Determine the (x, y) coordinate at the center of the cell enclosing the given text.  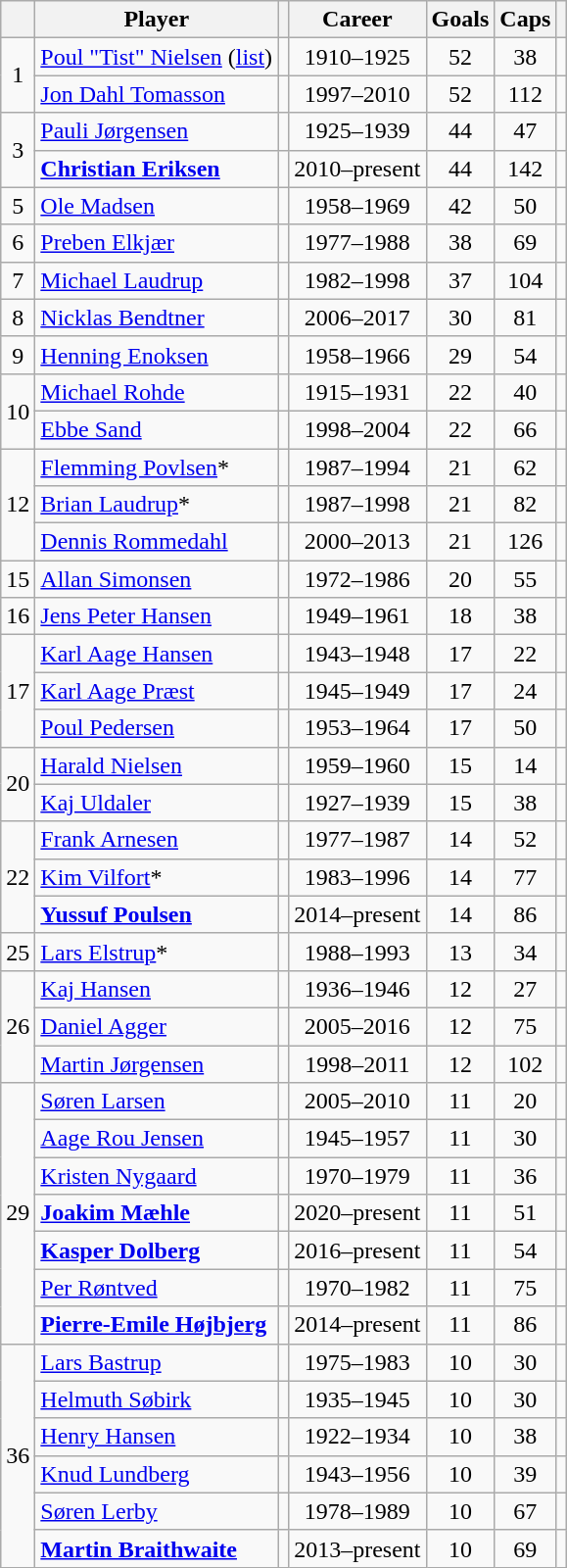
Dennis Rommedahl (157, 542)
Career (357, 20)
Jens Peter Hansen (157, 616)
Poul "Tist" Nielsen (list) (157, 57)
Kaj Uldaler (157, 803)
Ole Madsen (157, 206)
Pierre-Emile Højbjerg (157, 1325)
Yussuf Poulsen (157, 914)
Karl Aage Præst (157, 691)
126 (525, 542)
37 (460, 280)
1922–1934 (357, 1437)
Harald Nielsen (157, 765)
2000–2013 (357, 542)
1987–1998 (357, 505)
13 (460, 952)
Kristen Nygaard (157, 1176)
Allan Simonsen (157, 579)
51 (525, 1213)
1 (18, 75)
1998–2011 (357, 1063)
2020–present (357, 1213)
81 (525, 318)
82 (525, 505)
1972–1986 (357, 579)
8 (18, 318)
142 (525, 169)
6 (18, 243)
1915–1931 (357, 392)
42 (460, 206)
104 (525, 280)
1959–1960 (357, 765)
Søren Lerby (157, 1511)
67 (525, 1511)
26 (18, 1026)
1935–1945 (357, 1399)
1998–2004 (357, 429)
18 (460, 616)
5 (18, 206)
1943–1956 (357, 1474)
1975–1983 (357, 1362)
2005–2016 (357, 1026)
Søren Larsen (157, 1102)
1988–1993 (357, 952)
1953–1964 (357, 728)
Caps (525, 20)
Ebbe Sand (157, 429)
2013–present (357, 1548)
Martin Jørgensen (157, 1063)
66 (525, 429)
1997–2010 (357, 94)
34 (525, 952)
39 (525, 1474)
Kasper Dolberg (157, 1250)
Joakim Mæhle (157, 1213)
62 (525, 467)
1983–1996 (357, 877)
Helmuth Søbirk (157, 1399)
Preben Elkjær (157, 243)
55 (525, 579)
1936–1946 (357, 989)
1943–1948 (357, 654)
112 (525, 94)
1987–1994 (357, 467)
Daniel Agger (157, 1026)
Michael Rohde (157, 392)
1945–1949 (357, 691)
16 (18, 616)
Flemming Povlsen* (157, 467)
2010–present (357, 169)
Player (157, 20)
Kim Vilfort* (157, 877)
Henning Enoksen (157, 355)
3 (18, 150)
25 (18, 952)
40 (525, 392)
Brian Laudrup* (157, 505)
Karl Aage Hansen (157, 654)
Pauli Jørgensen (157, 131)
77 (525, 877)
Nicklas Bendtner (157, 318)
47 (525, 131)
1958–1966 (357, 355)
1970–1979 (357, 1176)
102 (525, 1063)
Frank Arnesen (157, 840)
1958–1969 (357, 206)
Martin Braithwaite (157, 1548)
1977–1988 (357, 243)
24 (525, 691)
Jon Dahl Tomasson (157, 94)
2005–2010 (357, 1102)
1925–1939 (357, 131)
1982–1998 (357, 280)
Michael Laudrup (157, 280)
1910–1925 (357, 57)
27 (525, 989)
Kaj Hansen (157, 989)
1949–1961 (357, 616)
1977–1987 (357, 840)
1945–1957 (357, 1139)
7 (18, 280)
Lars Bastrup (157, 1362)
1978–1989 (357, 1511)
Knud Lundberg (157, 1474)
Poul Pedersen (157, 728)
1927–1939 (357, 803)
2016–present (357, 1250)
Lars Elstrup* (157, 952)
Goals (460, 20)
1970–1982 (357, 1288)
Christian Eriksen (157, 169)
9 (18, 355)
2006–2017 (357, 318)
Henry Hansen (157, 1437)
Per Røntved (157, 1288)
Aage Rou Jensen (157, 1139)
